For the text-containing cell, return its midpoint in [X, Y] coordinate format. 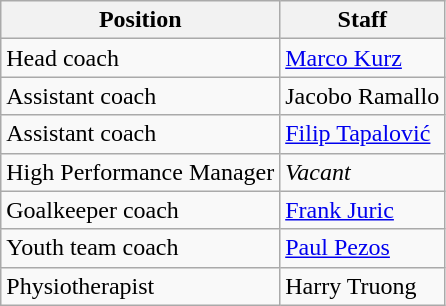
Filip Tapalović [362, 134]
Frank Juric [362, 210]
Head coach [140, 58]
Vacant [362, 172]
High Performance Manager [140, 172]
Paul Pezos [362, 248]
Jacobo Ramallo [362, 96]
Physiotherapist [140, 286]
Youth team coach [140, 248]
Goalkeeper coach [140, 210]
Staff [362, 20]
Position [140, 20]
Marco Kurz [362, 58]
Harry Truong [362, 286]
